From the cell containing the given text, extract its center point as (X, Y) coordinate. 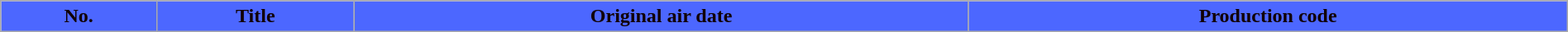
No. (79, 16)
Original air date (662, 16)
Title (256, 16)
Production code (1268, 16)
